Scan for the cell matching the given text and deliver its [X, Y] coordinate at center. 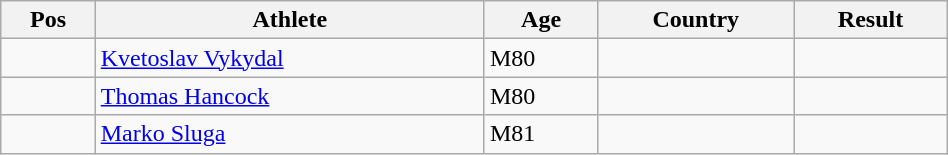
Athlete [290, 20]
Result [870, 20]
Kvetoslav Vykydal [290, 58]
Thomas Hancock [290, 96]
Age [540, 20]
Country [696, 20]
M81 [540, 134]
Marko Sluga [290, 134]
Pos [48, 20]
